For the text-containing cell, return its midpoint in (x, y) coordinate format. 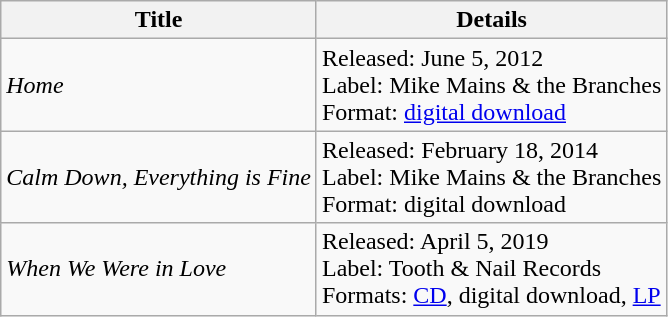
Released: April 5, 2019Label: Tooth & Nail RecordsFormats: CD, digital download, LP (491, 269)
Title (159, 20)
Released: June 5, 2012Label: Mike Mains & the BranchesFormat: digital download (491, 85)
Details (491, 20)
When We Were in Love (159, 269)
Calm Down, Everything is Fine (159, 177)
Home (159, 85)
Released: February 18, 2014Label: Mike Mains & the BranchesFormat: digital download (491, 177)
